Find where the given text appears and provide that cell's center as [X, Y] coordinate. 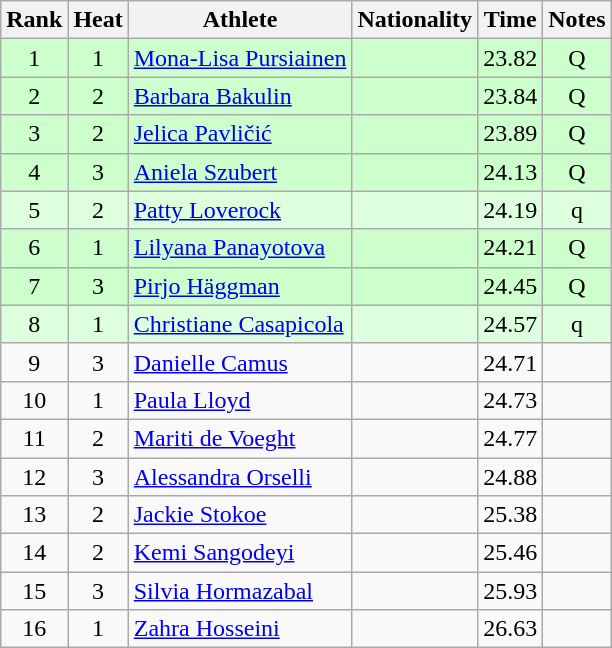
24.77 [510, 438]
4 [34, 172]
25.93 [510, 591]
Jackie Stokoe [240, 515]
23.84 [510, 96]
Kemi Sangodeyi [240, 553]
Athlete [240, 20]
Aniela Szubert [240, 172]
Christiane Casapicola [240, 324]
Rank [34, 20]
24.73 [510, 400]
Mona-Lisa Pursiainen [240, 58]
14 [34, 553]
25.46 [510, 553]
Pirjo Häggman [240, 286]
25.38 [510, 515]
Time [510, 20]
15 [34, 591]
23.89 [510, 134]
24.21 [510, 248]
Nationality [415, 20]
23.82 [510, 58]
Alessandra Orselli [240, 477]
Mariti de Voeght [240, 438]
Heat [98, 20]
Danielle Camus [240, 362]
Notes [577, 20]
13 [34, 515]
24.19 [510, 210]
7 [34, 286]
Barbara Bakulin [240, 96]
24.88 [510, 477]
Zahra Hosseini [240, 629]
26.63 [510, 629]
9 [34, 362]
Patty Loverock [240, 210]
Silvia Hormazabal [240, 591]
Lilyana Panayotova [240, 248]
Paula Lloyd [240, 400]
16 [34, 629]
12 [34, 477]
10 [34, 400]
11 [34, 438]
24.57 [510, 324]
Jelica Pavličić [240, 134]
24.45 [510, 286]
24.71 [510, 362]
8 [34, 324]
24.13 [510, 172]
5 [34, 210]
6 [34, 248]
